Identify which cell holds the provided text, then report its (X, Y) central coordinate. 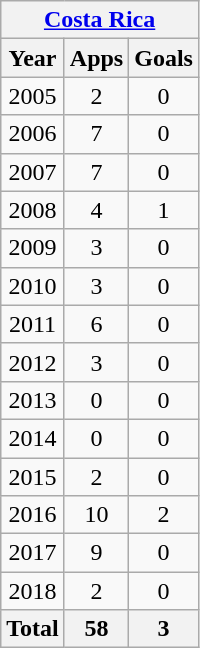
2014 (33, 438)
2011 (33, 324)
2017 (33, 553)
2007 (33, 172)
10 (96, 515)
2005 (33, 96)
2012 (33, 362)
2013 (33, 400)
58 (96, 629)
Year (33, 58)
2008 (33, 210)
2016 (33, 515)
Apps (96, 58)
2009 (33, 248)
Goals (164, 58)
4 (96, 210)
6 (96, 324)
1 (164, 210)
2006 (33, 134)
Costa Rica (100, 20)
9 (96, 553)
2015 (33, 477)
2010 (33, 286)
Total (33, 629)
2018 (33, 591)
